For the text-containing cell, return its midpoint in (x, y) coordinate format. 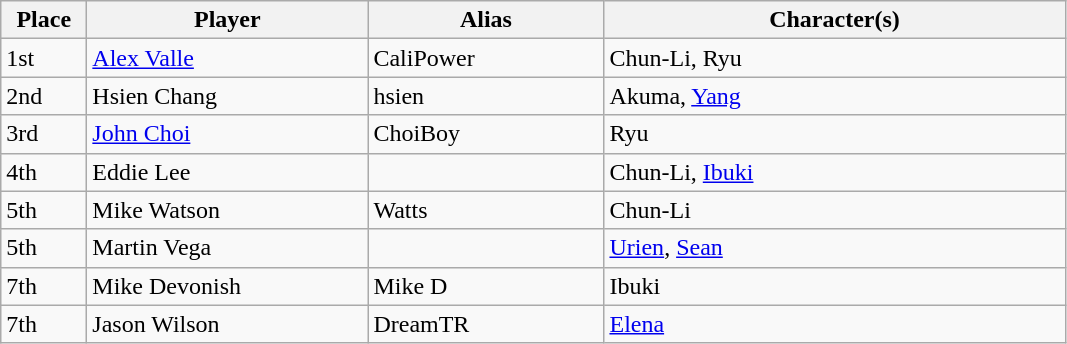
Chun-Li, Ibuki (834, 172)
Mike D (486, 286)
Mike Devonish (228, 286)
Eddie Lee (228, 172)
Chun-Li, Ryu (834, 58)
Place (44, 20)
Akuma, Yang (834, 96)
Chun-Li (834, 210)
Character(s) (834, 20)
hsien (486, 96)
Watts (486, 210)
Player (228, 20)
Hsien Chang (228, 96)
4th (44, 172)
Ibuki (834, 286)
CaliPower (486, 58)
Urien, Sean (834, 248)
John Choi (228, 134)
Jason Wilson (228, 324)
3rd (44, 134)
1st (44, 58)
Alex Valle (228, 58)
ChoiBoy (486, 134)
Alias (486, 20)
2nd (44, 96)
Martin Vega (228, 248)
DreamTR (486, 324)
Mike Watson (228, 210)
Elena (834, 324)
Ryu (834, 134)
